Capture the cell that displays the provided text and extract its [X, Y] central coordinate. 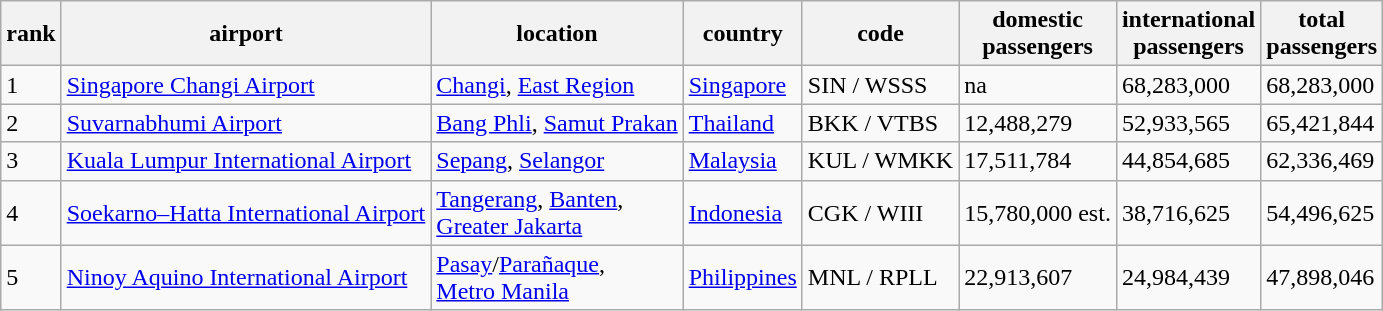
Changi, East Region [557, 85]
3 [31, 161]
24,984,439 [1188, 278]
rank [31, 34]
Indonesia [742, 212]
52,933,565 [1188, 123]
44,854,685 [1188, 161]
country [742, 34]
Soekarno–Hatta International Airport [246, 212]
Philippines [742, 278]
38,716,625 [1188, 212]
Singapore [742, 85]
54,496,625 [1322, 212]
12,488,279 [1038, 123]
CGK / WIII [880, 212]
totalpassengers [1322, 34]
Pasay/Parañaque,Metro Manila [557, 278]
22,913,607 [1038, 278]
code [880, 34]
15,780,000 est. [1038, 212]
internationalpassengers [1188, 34]
Bang Phli, Samut Prakan [557, 123]
location [557, 34]
Kuala Lumpur International Airport [246, 161]
KUL / WMKK [880, 161]
Thailand [742, 123]
domesticpassengers [1038, 34]
5 [31, 278]
Tangerang, Banten,Greater Jakarta [557, 212]
Suvarnabhumi Airport [246, 123]
62,336,469 [1322, 161]
Sepang, Selangor [557, 161]
airport [246, 34]
Singapore Changi Airport [246, 85]
65,421,844 [1322, 123]
na [1038, 85]
Ninoy Aquino International Airport [246, 278]
17,511,784 [1038, 161]
MNL / RPLL [880, 278]
SIN / WSSS [880, 85]
Malaysia [742, 161]
BKK / VTBS [880, 123]
47,898,046 [1322, 278]
4 [31, 212]
2 [31, 123]
1 [31, 85]
